For the text-containing cell, return its midpoint in [x, y] coordinate format. 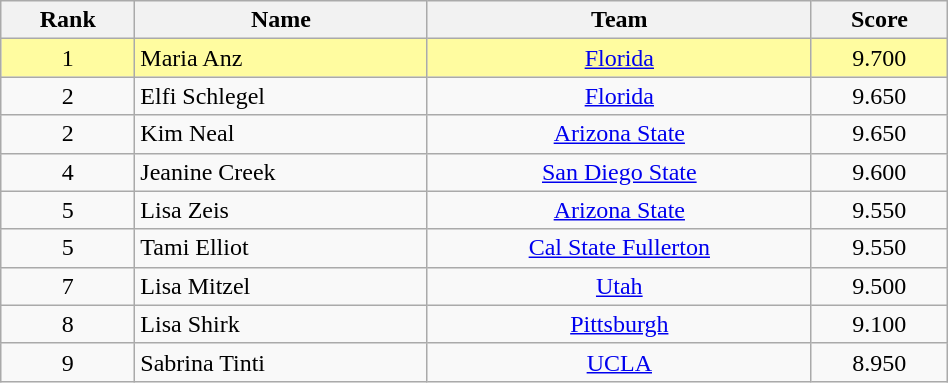
8.950 [879, 362]
9.100 [879, 324]
UCLA [619, 362]
Lisa Zeis [281, 210]
Cal State Fullerton [619, 248]
Pittsburgh [619, 324]
9.500 [879, 286]
9.700 [879, 58]
Tami Elliot [281, 248]
Sabrina Tinti [281, 362]
Team [619, 20]
8 [68, 324]
1 [68, 58]
Lisa Mitzel [281, 286]
Elfi Schlegel [281, 96]
Rank [68, 20]
Lisa Shirk [281, 324]
Name [281, 20]
Score [879, 20]
Utah [619, 286]
Maria Anz [281, 58]
7 [68, 286]
Kim Neal [281, 134]
9.600 [879, 172]
Jeanine Creek [281, 172]
9 [68, 362]
San Diego State [619, 172]
4 [68, 172]
